From the cell containing the given text, extract its center point as [X, Y] coordinate. 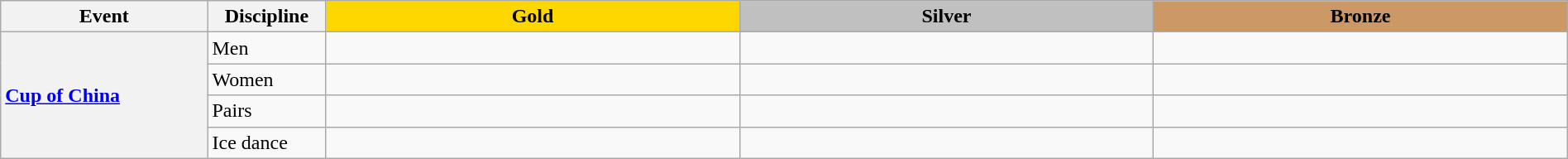
Gold [533, 17]
Bronze [1360, 17]
Silver [946, 17]
Ice dance [266, 142]
Women [266, 79]
Men [266, 48]
Cup of China [104, 95]
Pairs [266, 111]
Discipline [266, 17]
Event [104, 17]
